Scan for the cell matching the given text and deliver its [x, y] coordinate at center. 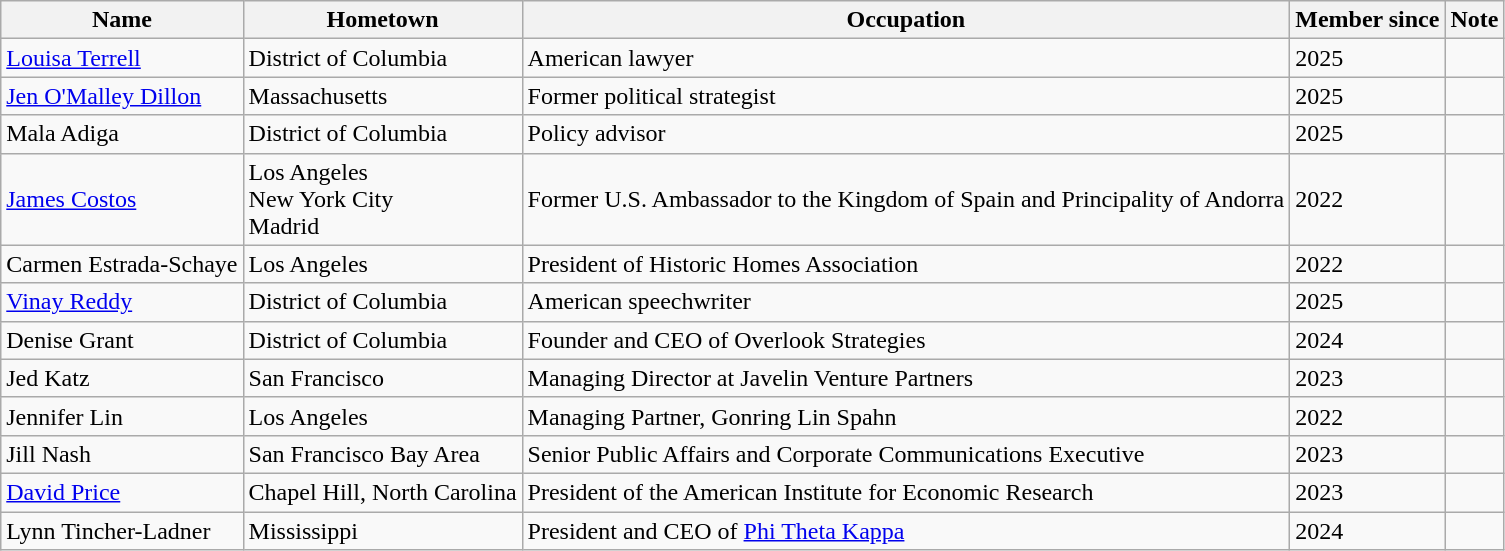
President of the American Institute for Economic Research [906, 492]
Los AngelesNew York CityMadrid [382, 199]
Member since [1368, 20]
Vinay Reddy [122, 302]
Denise Grant [122, 340]
Note [1474, 20]
James Costos [122, 199]
Chapel Hill, North Carolina [382, 492]
American lawyer [906, 58]
Managing Partner, Gonring Lin Spahn [906, 416]
Founder and CEO of Overlook Strategies [906, 340]
Hometown [382, 20]
Massachusetts [382, 96]
Managing Director at Javelin Venture Partners [906, 378]
Former political strategist [906, 96]
Jennifer Lin [122, 416]
American speechwriter [906, 302]
Policy advisor [906, 134]
David Price [122, 492]
Mala Adiga [122, 134]
President and CEO of Phi Theta Kappa [906, 531]
San Francisco [382, 378]
Louisa Terrell [122, 58]
Former U.S. Ambassador to the Kingdom of Spain and Principality of Andorra [906, 199]
San Francisco Bay Area [382, 454]
Jed Katz [122, 378]
Occupation [906, 20]
Name [122, 20]
President of Historic Homes Association [906, 264]
Jill Nash [122, 454]
Jen O'Malley Dillon [122, 96]
Mississippi [382, 531]
Senior Public Affairs and Corporate Communications Executive [906, 454]
Carmen Estrada-Schaye [122, 264]
Lynn Tincher-Ladner [122, 531]
